Search for the cell housing the specified text and yield its [x, y] center coordinate. 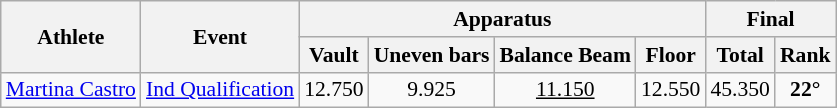
Apparatus [502, 19]
45.350 [740, 90]
Total [740, 55]
Floor [670, 55]
Uneven bars [432, 55]
Final [770, 19]
Balance Beam [566, 55]
22° [806, 90]
Martina Castro [71, 90]
Vault [334, 55]
Event [220, 36]
11.150 [566, 90]
Rank [806, 55]
Athlete [71, 36]
12.550 [670, 90]
9.925 [432, 90]
12.750 [334, 90]
Ind Qualification [220, 90]
